Scan for the cell matching the given text and deliver its [x, y] coordinate at center. 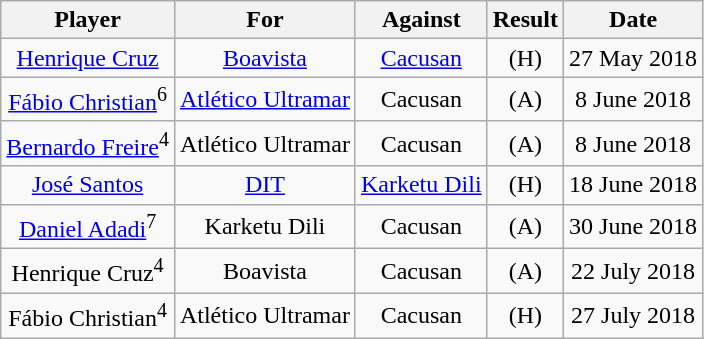
For [264, 20]
18 June 2018 [634, 185]
Player [88, 20]
Against [421, 20]
Fábio Christian4 [88, 316]
22 July 2018 [634, 272]
Bernardo Freire4 [88, 144]
Henrique Cruz4 [88, 272]
Fábio Christian6 [88, 100]
27 May 2018 [634, 58]
30 June 2018 [634, 226]
27 July 2018 [634, 316]
José Santos [88, 185]
Date [634, 20]
DIT [264, 185]
Daniel Adadi7 [88, 226]
Henrique Cruz [88, 58]
Result [525, 20]
